Return [x, y] of the center of cell containing provided text 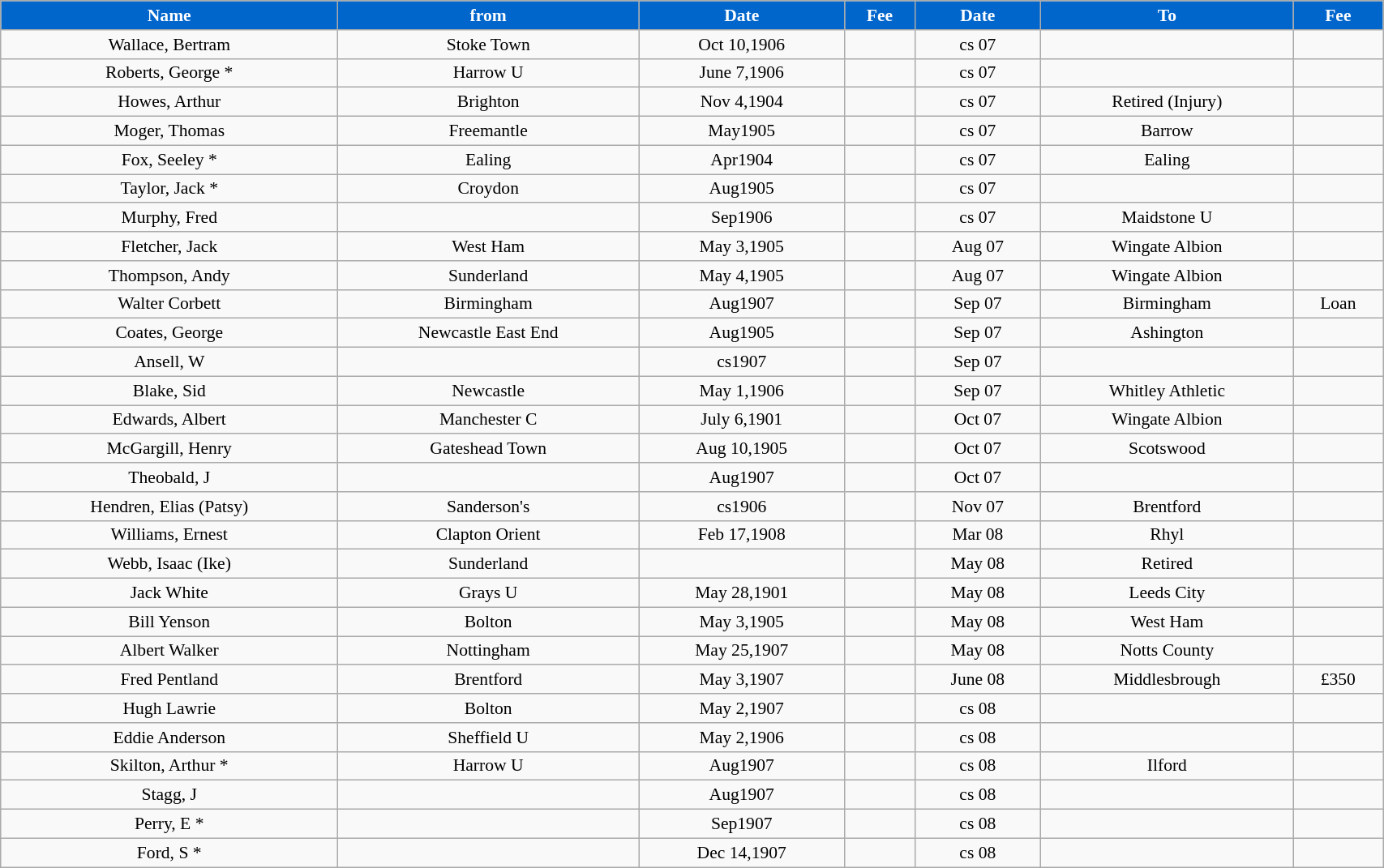
Fletcher, Jack [169, 246]
May 4,1905 [742, 276]
Loan [1338, 304]
Ashington [1168, 333]
Retired [1168, 564]
Stagg, J [169, 795]
Hugh Lawrie [169, 708]
Sanderson's [488, 507]
Maidstone U [1168, 218]
Sheffield U [488, 738]
Thompson, Andy [169, 276]
Nottingham [488, 651]
Jack White [169, 593]
Newcastle [488, 391]
May 25,1907 [742, 651]
To [1168, 15]
Nov 4,1904 [742, 102]
Howes, Arthur [169, 102]
Aug 10,1905 [742, 449]
Theobald, J [169, 477]
Brighton [488, 102]
Apr1904 [742, 160]
Rhyl [1168, 535]
Perry, E * [169, 824]
Walter Corbett [169, 304]
Retired (Injury) [1168, 102]
Roberts, George * [169, 73]
June 08 [978, 680]
Manchester C [488, 420]
Whitley Athletic [1168, 391]
Oct 10,1906 [742, 45]
Ford, S * [169, 853]
May1905 [742, 131]
June 7,1906 [742, 73]
Albert Walker [169, 651]
Nov 07 [978, 507]
Fred Pentland [169, 680]
Name [169, 15]
Gateshead Town [488, 449]
Ilford [1168, 766]
May 1,1906 [742, 391]
Coates, George [169, 333]
Scotswood [1168, 449]
May 28,1901 [742, 593]
Dec 14,1907 [742, 853]
cs1906 [742, 507]
Barrow [1168, 131]
McGargill, Henry [169, 449]
Taylor, Jack * [169, 189]
Grays U [488, 593]
Freemantle [488, 131]
Ansell, W [169, 362]
Skilton, Arthur * [169, 766]
May 3,1907 [742, 680]
July 6,1901 [742, 420]
May 2,1906 [742, 738]
Stoke Town [488, 45]
cs1907 [742, 362]
Feb 17,1908 [742, 535]
Webb, Isaac (Ike) [169, 564]
Murphy, Fred [169, 218]
Mar 08 [978, 535]
May 2,1907 [742, 708]
Sep1907 [742, 824]
Hendren, Elias (Patsy) [169, 507]
Newcastle East End [488, 333]
£350 [1338, 680]
Fox, Seeley * [169, 160]
Bill Yenson [169, 622]
Leeds City [1168, 593]
Williams, Ernest [169, 535]
from [488, 15]
Wallace, Bertram [169, 45]
Edwards, Albert [169, 420]
Moger, Thomas [169, 131]
Croydon [488, 189]
Blake, Sid [169, 391]
Middlesbrough [1168, 680]
Eddie Anderson [169, 738]
Notts County [1168, 651]
Clapton Orient [488, 535]
Sep1906 [742, 218]
